Locate the cell with the specified text and output its (x, y) center coordinate. 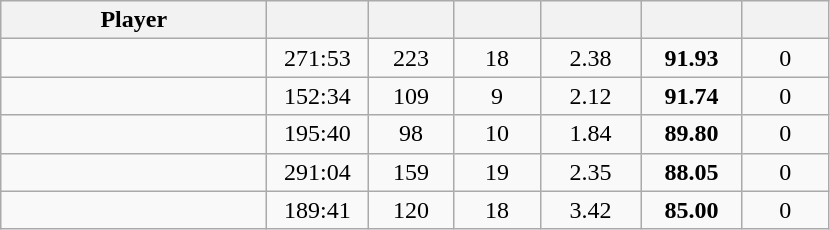
159 (411, 172)
195:40 (318, 134)
2.35 (590, 172)
120 (411, 210)
88.05 (692, 172)
2.12 (590, 96)
3.42 (590, 210)
109 (411, 96)
98 (411, 134)
9 (497, 96)
85.00 (692, 210)
1.84 (590, 134)
89.80 (692, 134)
271:53 (318, 58)
189:41 (318, 210)
19 (497, 172)
223 (411, 58)
152:34 (318, 96)
Player (134, 20)
91.93 (692, 58)
2.38 (590, 58)
291:04 (318, 172)
10 (497, 134)
91.74 (692, 96)
